Return the (X, Y) coordinate for the center point of the cell that contains the specified text.  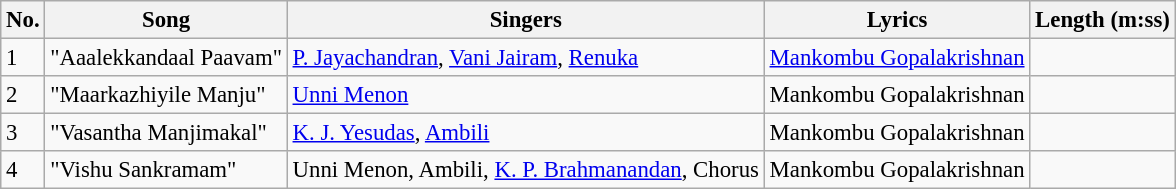
Unni Menon, Ambili, K. P. Brahmanandan, Chorus (526, 170)
P. Jayachandran, Vani Jairam, Renuka (526, 58)
4 (23, 170)
"Maarkazhiyile Manju" (166, 95)
Unni Menon (526, 95)
Singers (526, 20)
2 (23, 95)
1 (23, 58)
"Vasantha Manjimakal" (166, 133)
Song (166, 20)
3 (23, 133)
No. (23, 20)
K. J. Yesudas, Ambili (526, 133)
Lyrics (897, 20)
"Vishu Sankramam" (166, 170)
Length (m:ss) (1102, 20)
"Aaalekkandaal Paavam" (166, 58)
